Pinpoint the cell where the given text exists, returning its (x, y) midpoint coordinate. 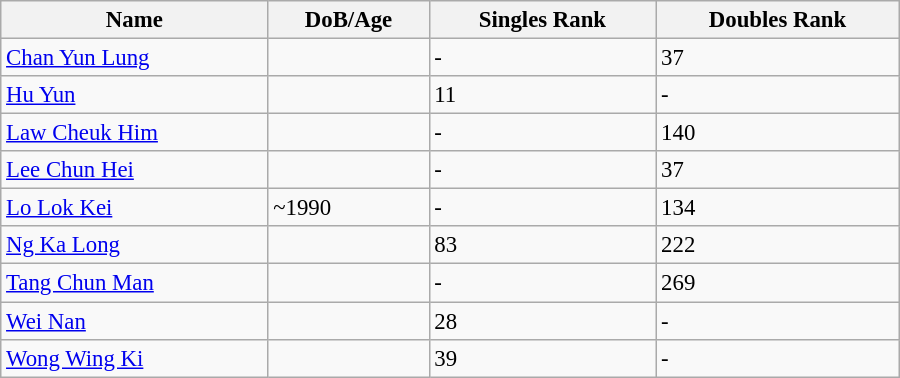
Singles Rank (542, 20)
Tang Chun Man (134, 283)
11 (542, 95)
Lo Lok Kei (134, 208)
Wei Nan (134, 321)
Ng Ka Long (134, 245)
Doubles Rank (778, 20)
222 (778, 245)
134 (778, 208)
DoB/Age (348, 20)
Law Cheuk Him (134, 133)
28 (542, 321)
Hu Yun (134, 95)
269 (778, 283)
~1990 (348, 208)
Name (134, 20)
Wong Wing Ki (134, 358)
140 (778, 133)
39 (542, 358)
Lee Chun Hei (134, 170)
83 (542, 245)
Chan Yun Lung (134, 58)
